Search for the cell housing the specified text and yield its [x, y] center coordinate. 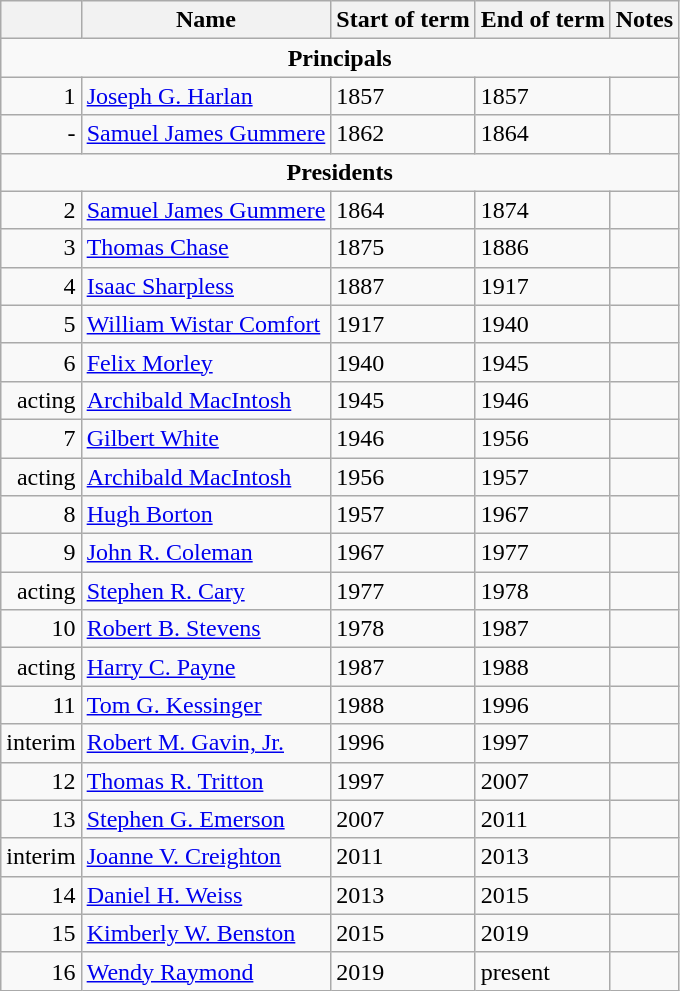
5 [41, 324]
Felix Morley [206, 362]
Stephen G. Emerson [206, 819]
7 [41, 438]
John R. Coleman [206, 553]
9 [41, 553]
Hugh Borton [206, 515]
1 [41, 96]
1875 [403, 248]
2 [41, 210]
10 [41, 629]
present [542, 971]
Harry C. Payne [206, 667]
6 [41, 362]
- [41, 134]
16 [41, 971]
15 [41, 933]
Name [206, 20]
Tom G. Kessinger [206, 705]
1874 [542, 210]
William Wistar Comfort [206, 324]
Thomas R. Tritton [206, 781]
Thomas Chase [206, 248]
Joseph G. Harlan [206, 96]
13 [41, 819]
Kimberly W. Benston [206, 933]
Joanne V. Creighton [206, 857]
Isaac Sharpless [206, 286]
11 [41, 705]
1887 [403, 286]
1862 [403, 134]
Start of term [403, 20]
Robert B. Stevens [206, 629]
Daniel H. Weiss [206, 895]
Robert M. Gavin, Jr. [206, 743]
12 [41, 781]
Presidents [340, 172]
1886 [542, 248]
Wendy Raymond [206, 971]
Principals [340, 58]
4 [41, 286]
Gilbert White [206, 438]
3 [41, 248]
End of term [542, 20]
14 [41, 895]
8 [41, 515]
Notes [644, 20]
Stephen R. Cary [206, 591]
